Locate the cell with the specified text and output its [X, Y] center coordinate. 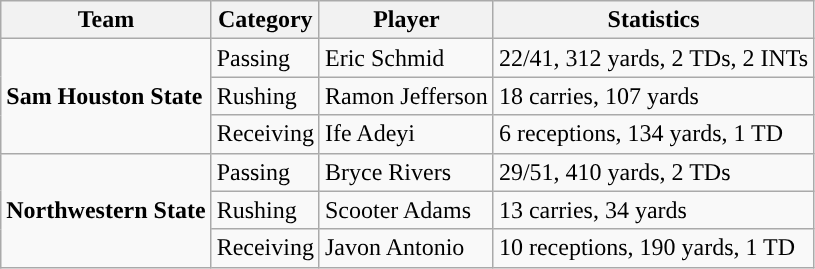
Player [406, 20]
Statistics [653, 20]
29/51, 410 yards, 2 TDs [653, 172]
6 receptions, 134 yards, 1 TD [653, 134]
22/41, 312 yards, 2 TDs, 2 INTs [653, 58]
Sam Houston State [106, 96]
Scooter Adams [406, 210]
Ife Adeyi [406, 134]
13 carries, 34 yards [653, 210]
Northwestern State [106, 210]
10 receptions, 190 yards, 1 TD [653, 248]
Category [265, 20]
Bryce Rivers [406, 172]
Ramon Jefferson [406, 96]
Eric Schmid [406, 58]
Team [106, 20]
18 carries, 107 yards [653, 96]
Javon Antonio [406, 248]
